For the text-containing cell, return its midpoint in (X, Y) coordinate format. 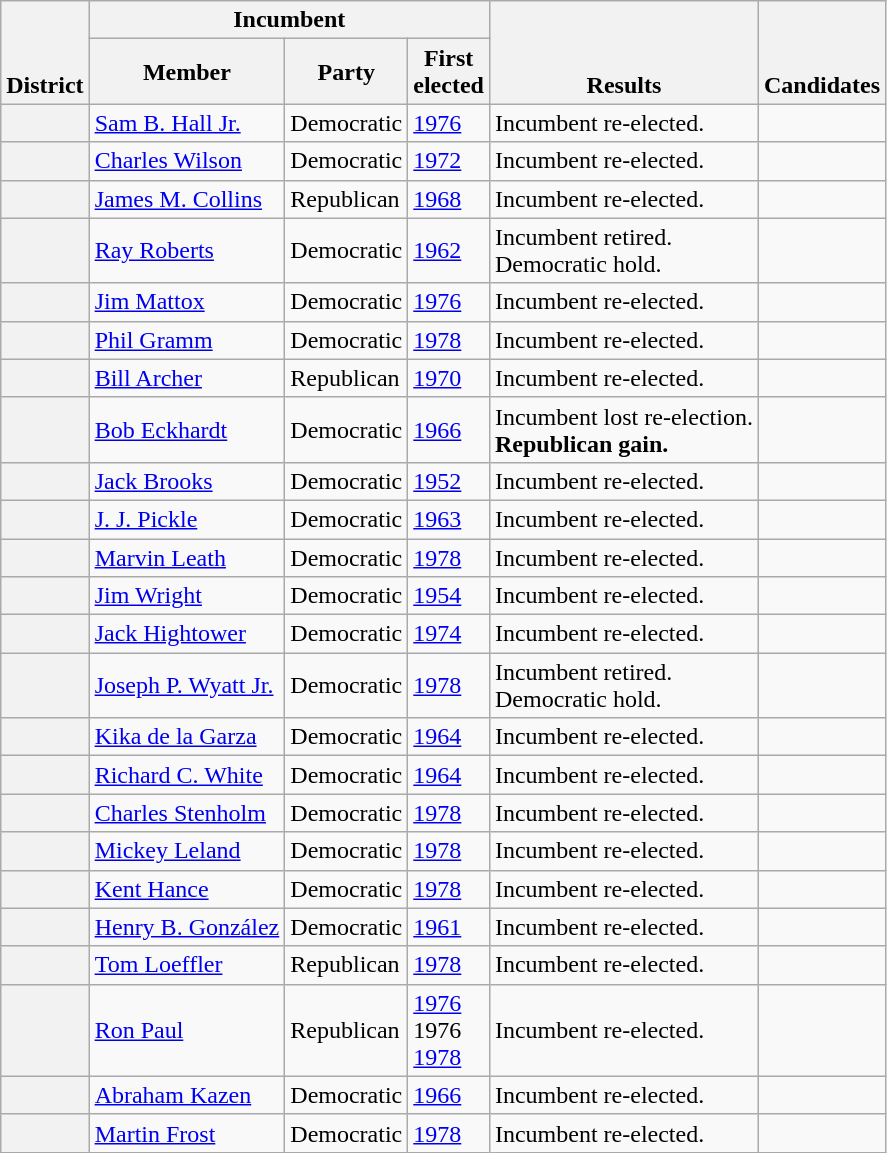
Ray Roberts (187, 250)
Joseph P. Wyatt Jr. (187, 686)
Kent Hance (187, 889)
Kika de la Garza (187, 737)
Phil Gramm (187, 340)
Bill Archer (187, 378)
1963 (449, 519)
1974 (449, 634)
Party (346, 72)
Jack Hightower (187, 634)
1954 (449, 596)
Candidates (822, 52)
Firstelected (449, 72)
1952 (449, 481)
1972 (449, 161)
Ron Paul (187, 1030)
Mickey Leland (187, 851)
J. J. Pickle (187, 519)
Incumbent (289, 20)
Tom Loeffler (187, 965)
1962 (449, 250)
Richard C. White (187, 775)
Marvin Leath (187, 557)
James M. Collins (187, 199)
1976 1976 1978 (449, 1030)
Jim Mattox (187, 302)
Charles Stenholm (187, 813)
Martin Frost (187, 1133)
1961 (449, 927)
1968 (449, 199)
Bob Eckhardt (187, 430)
Incumbent lost re-election.Republican gain. (624, 430)
Jim Wright (187, 596)
Sam B. Hall Jr. (187, 123)
1970 (449, 378)
Henry B. González (187, 927)
District (45, 52)
Results (624, 52)
Member (187, 72)
Jack Brooks (187, 481)
Abraham Kazen (187, 1095)
Charles Wilson (187, 161)
